Extract the [x, y] coordinate from the center of the cell holding the provided text.  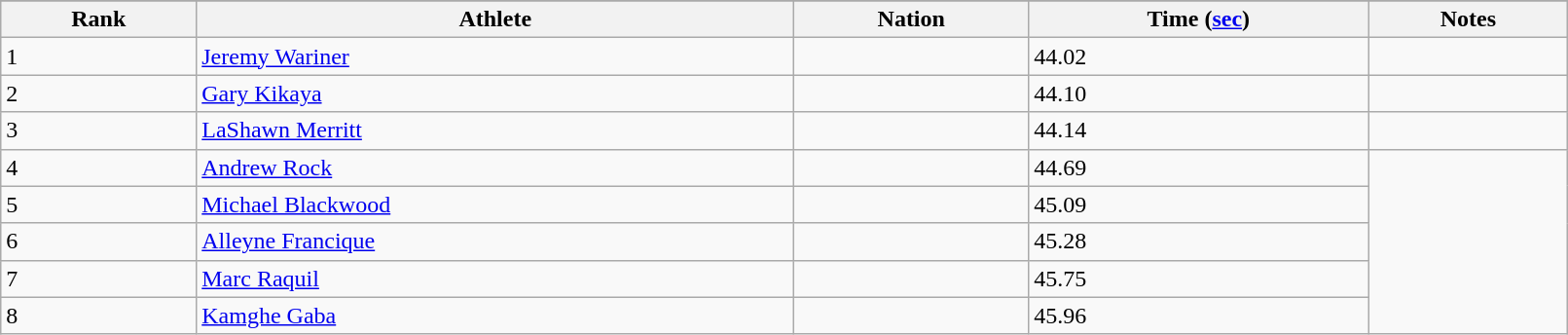
Notes [1468, 19]
44.10 [1199, 93]
Michael Blackwood [495, 205]
Andrew Rock [495, 167]
44.02 [1199, 56]
4 [99, 167]
Alleyne Francique [495, 242]
Kamghe Gaba [495, 316]
44.14 [1199, 130]
Marc Raquil [495, 279]
Jeremy Wariner [495, 56]
45.28 [1199, 242]
Gary Kikaya [495, 93]
3 [99, 130]
Rank [99, 19]
45.96 [1199, 316]
5 [99, 205]
45.75 [1199, 279]
6 [99, 242]
LaShawn Merritt [495, 130]
1 [99, 56]
45.09 [1199, 205]
8 [99, 316]
Athlete [495, 19]
2 [99, 93]
7 [99, 279]
44.69 [1199, 167]
Time (sec) [1199, 19]
Nation [911, 19]
